Extract the (x, y) coordinate from the center of the cell holding the provided text.  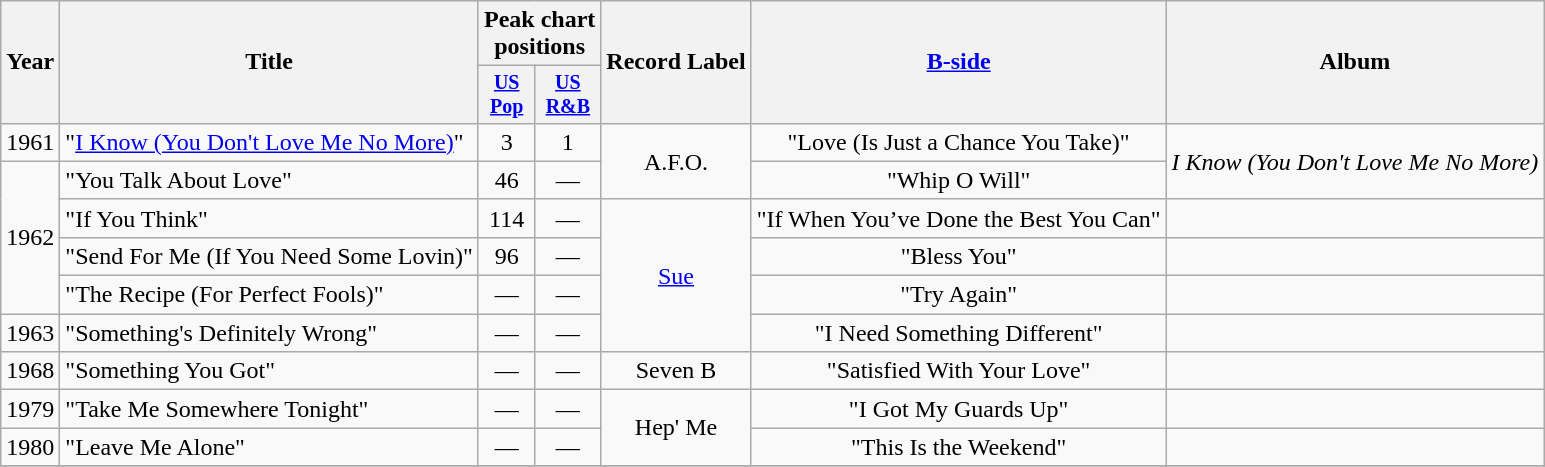
1961 (30, 142)
Sue (676, 275)
"Whip O Will" (958, 180)
"Bless You" (958, 256)
1980 (30, 447)
"Take Me Somewhere Tonight" (270, 409)
"Send For Me (If You Need Some Lovin)" (270, 256)
"Leave Me Alone" (270, 447)
46 (506, 180)
B-side (958, 62)
96 (506, 256)
1 (568, 142)
114 (506, 218)
"The Recipe (For Perfect Fools)" (270, 295)
"You Talk About Love" (270, 180)
3 (506, 142)
"This Is the Weekend" (958, 447)
I Know (You Don't Love Me No More) (1355, 161)
Record Label (676, 62)
"I Got My Guards Up" (958, 409)
Seven B (676, 371)
"If You Think" (270, 218)
1968 (30, 371)
USR&B (568, 94)
Peak chartpositions (539, 34)
1962 (30, 237)
"Something You Got" (270, 371)
1979 (30, 409)
"Satisfied With Your Love" (958, 371)
"Love (Is Just a Chance You Take)" (958, 142)
"Something's Definitely Wrong" (270, 333)
"I Know (You Don't Love Me No More)" (270, 142)
Album (1355, 62)
USPop (506, 94)
"Try Again" (958, 295)
"If When You’ve Done the Best You Can" (958, 218)
"I Need Something Different" (958, 333)
Title (270, 62)
A.F.O. (676, 161)
1963 (30, 333)
Hep' Me (676, 428)
Year (30, 62)
